For the text-containing cell, return its midpoint in [x, y] coordinate format. 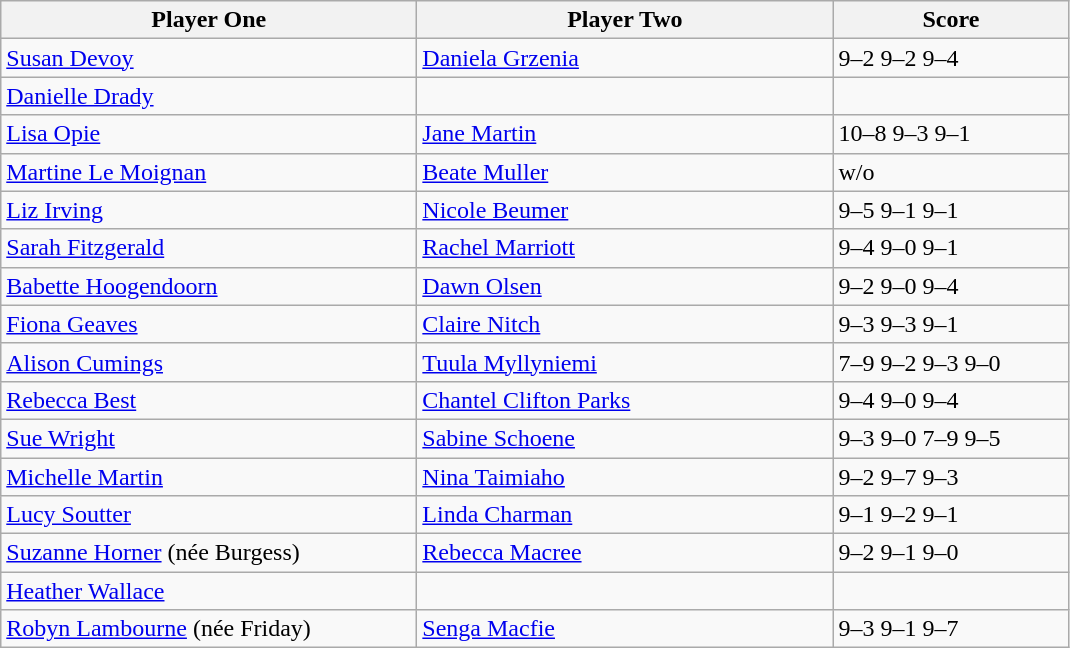
9–4 9–0 9–4 [951, 400]
Robyn Lambourne (née Friday) [209, 629]
Heather Wallace [209, 591]
Lisa Opie [209, 134]
Suzanne Horner (née Burgess) [209, 553]
9–3 9–0 7–9 9–5 [951, 438]
Sarah Fitzgerald [209, 248]
Fiona Geaves [209, 324]
Michelle Martin [209, 477]
w/o [951, 172]
Jane Martin [625, 134]
Dawn Olsen [625, 286]
Alison Cumings [209, 362]
Player Two [625, 20]
9–2 9–2 9–4 [951, 58]
9–5 9–1 9–1 [951, 210]
Babette Hoogendoorn [209, 286]
9–2 9–7 9–3 [951, 477]
Beate Muller [625, 172]
Nina Taimiaho [625, 477]
Rebecca Best [209, 400]
Linda Charman [625, 515]
Lucy Soutter [209, 515]
Rachel Marriott [625, 248]
Senga Macfie [625, 629]
9–2 9–0 9–4 [951, 286]
Chantel Clifton Parks [625, 400]
9–1 9–2 9–1 [951, 515]
Sabine Schoene [625, 438]
Daniela Grzenia [625, 58]
Tuula Myllyniemi [625, 362]
9–4 9–0 9–1 [951, 248]
Danielle Drady [209, 96]
10–8 9–3 9–1 [951, 134]
7–9 9–2 9–3 9–0 [951, 362]
Nicole Beumer [625, 210]
Sue Wright [209, 438]
Susan Devoy [209, 58]
Liz Irving [209, 210]
9–3 9–1 9–7 [951, 629]
Player One [209, 20]
Rebecca Macree [625, 553]
9–3 9–3 9–1 [951, 324]
Score [951, 20]
Claire Nitch [625, 324]
Martine Le Moignan [209, 172]
9–2 9–1 9–0 [951, 553]
